Locate the cell with the specified text and output its (x, y) center coordinate. 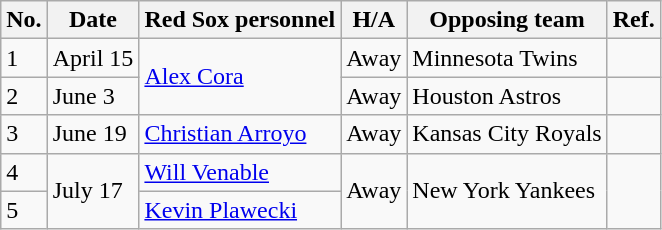
1 (24, 58)
Alex Cora (240, 77)
Will Venable (240, 172)
Christian Arroyo (240, 134)
Opposing team (507, 20)
4 (24, 172)
Minnesota Twins (507, 58)
H/A (374, 20)
3 (24, 134)
June 19 (93, 134)
5 (24, 210)
Ref. (634, 20)
April 15 (93, 58)
Houston Astros (507, 96)
June 3 (93, 96)
Kansas City Royals (507, 134)
July 17 (93, 191)
New York Yankees (507, 191)
Kevin Plawecki (240, 210)
2 (24, 96)
No. (24, 20)
Red Sox personnel (240, 20)
Date (93, 20)
